Detect which cell encompasses the target text, then output its [x, y] center coordinate. 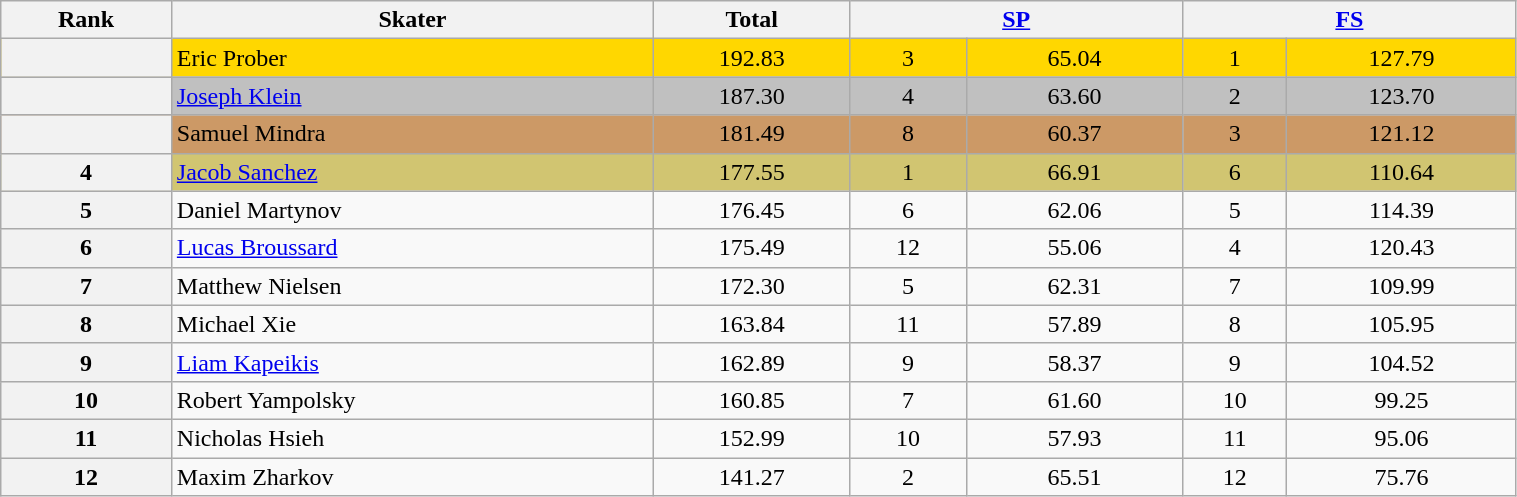
61.60 [1074, 400]
172.30 [752, 286]
Lucas Broussard [412, 248]
121.12 [1402, 134]
57.93 [1074, 438]
160.85 [752, 400]
Daniel Martynov [412, 210]
Eric Prober [412, 58]
Samuel Mindra [412, 134]
Joseph Klein [412, 96]
60.37 [1074, 134]
SP [1016, 20]
104.52 [1402, 362]
62.31 [1074, 286]
58.37 [1074, 362]
105.95 [1402, 324]
Total [752, 20]
Rank [86, 20]
63.60 [1074, 96]
114.39 [1402, 210]
187.30 [752, 96]
181.49 [752, 134]
120.43 [1402, 248]
Maxim Zharkov [412, 477]
163.84 [752, 324]
162.89 [752, 362]
Liam Kapeikis [412, 362]
123.70 [1402, 96]
127.79 [1402, 58]
65.04 [1074, 58]
141.27 [752, 477]
Skater [412, 20]
Matthew Nielsen [412, 286]
177.55 [752, 172]
152.99 [752, 438]
55.06 [1074, 248]
66.91 [1074, 172]
62.06 [1074, 210]
Nicholas Hsieh [412, 438]
FS [1350, 20]
110.64 [1402, 172]
95.06 [1402, 438]
175.49 [752, 248]
192.83 [752, 58]
99.25 [1402, 400]
75.76 [1402, 477]
Jacob Sanchez [412, 172]
109.99 [1402, 286]
57.89 [1074, 324]
65.51 [1074, 477]
Robert Yampolsky [412, 400]
Michael Xie [412, 324]
176.45 [752, 210]
